Extract the (x, y) coordinate from the center of the cell holding the provided text.  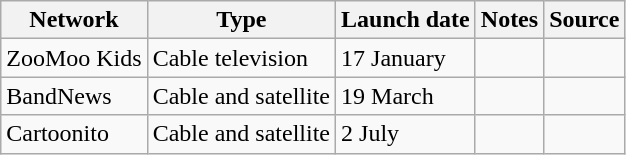
Cartoonito (74, 134)
Launch date (406, 20)
2 July (406, 134)
Network (74, 20)
Notes (509, 20)
Type (241, 20)
Cable television (241, 58)
19 March (406, 96)
ZooMoo Kids (74, 58)
17 January (406, 58)
Source (584, 20)
BandNews (74, 96)
